Return [X, Y] of the center of cell containing provided text 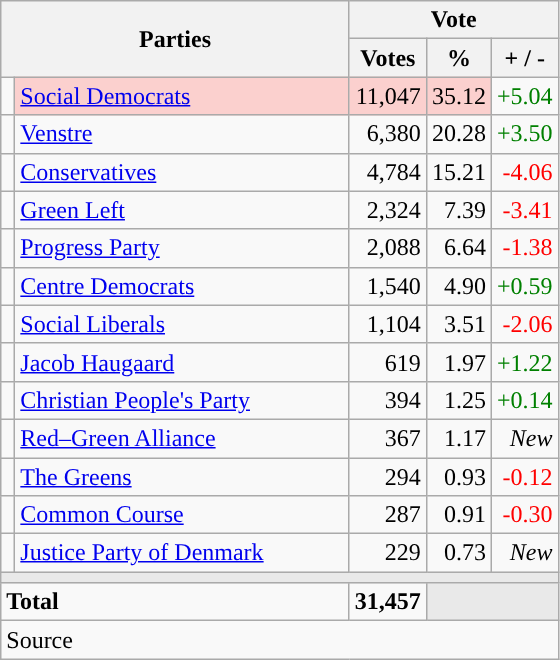
-3.41 [524, 210]
35.12 [458, 96]
+ / - [524, 58]
Conservatives [182, 172]
The Greens [182, 477]
0.73 [458, 553]
1.17 [458, 438]
-0.12 [524, 477]
-1.38 [524, 248]
Centre Democrats [182, 286]
Venstre [182, 134]
4.90 [458, 286]
20.28 [458, 134]
Progress Party [182, 248]
229 [388, 553]
6.64 [458, 248]
+0.14 [524, 400]
% [458, 58]
+5.04 [524, 96]
Social Democrats [182, 96]
0.91 [458, 515]
Common Course [182, 515]
2,324 [388, 210]
Votes [388, 58]
1.25 [458, 400]
Total [176, 602]
+0.59 [524, 286]
4,784 [388, 172]
6,380 [388, 134]
2,088 [388, 248]
31,457 [388, 602]
1.97 [458, 362]
-0.30 [524, 515]
Jacob Haugaard [182, 362]
+1.22 [524, 362]
294 [388, 477]
1,104 [388, 324]
Source [280, 640]
Green Left [182, 210]
Justice Party of Denmark [182, 553]
Christian People's Party [182, 400]
1,540 [388, 286]
11,047 [388, 96]
-4.06 [524, 172]
Social Liberals [182, 324]
287 [388, 515]
3.51 [458, 324]
+3.50 [524, 134]
Vote [454, 20]
619 [388, 362]
15.21 [458, 172]
Red–Green Alliance [182, 438]
7.39 [458, 210]
Parties [176, 39]
0.93 [458, 477]
394 [388, 400]
-2.06 [524, 324]
367 [388, 438]
